Detect which cell encompasses the target text, then output its [x, y] center coordinate. 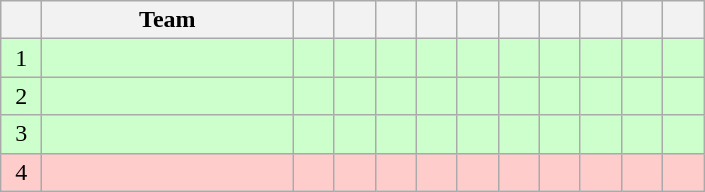
Team [168, 20]
3 [22, 134]
2 [22, 96]
1 [22, 58]
4 [22, 172]
